Return the (X, Y) coordinate for the center point of the cell that contains the specified text.  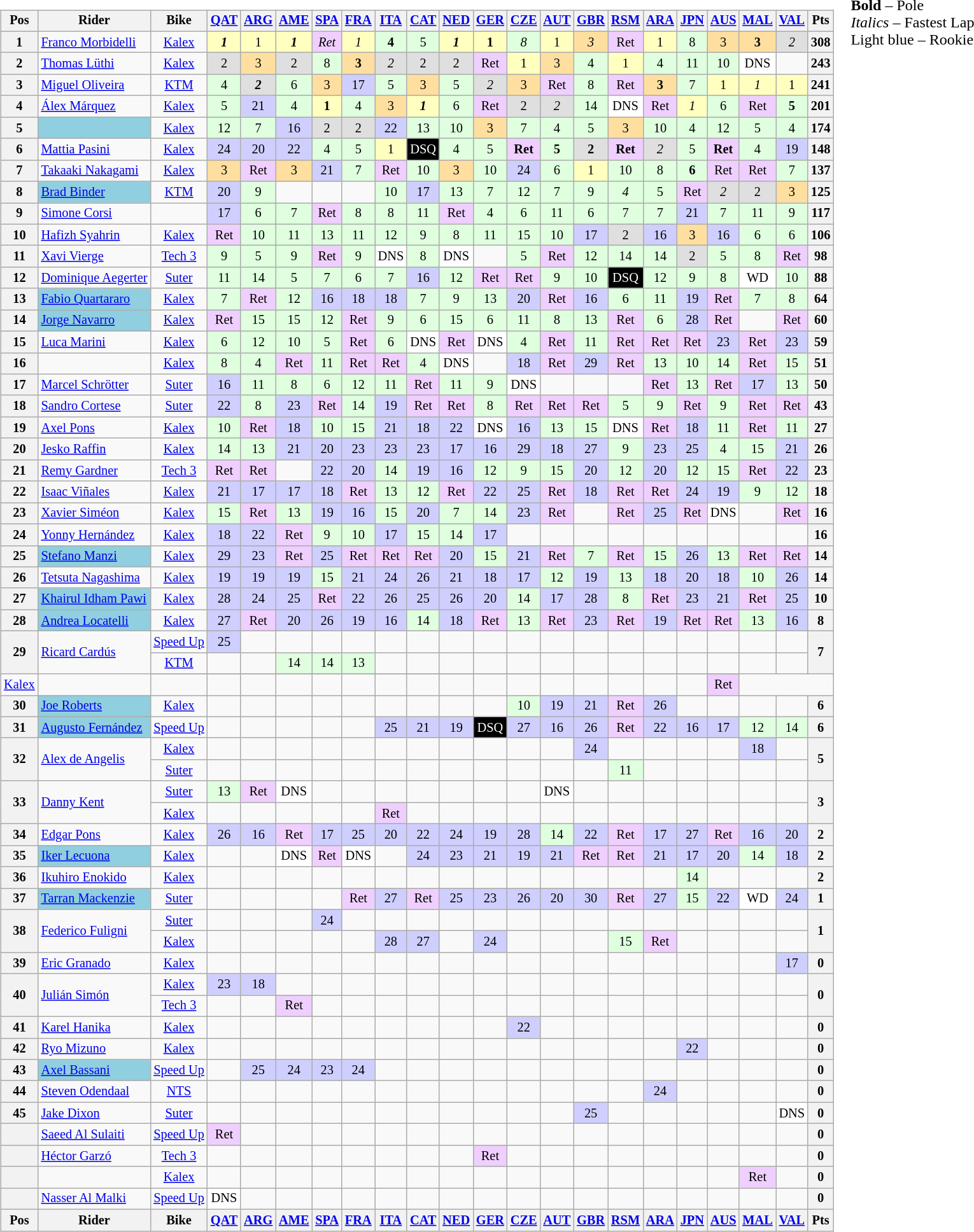
Xavier Siméon (94, 514)
36 (19, 878)
98 (821, 256)
Edgar Pons (94, 835)
39 (19, 963)
Miguel Oliveira (94, 85)
Álex Márquez (94, 106)
Ricard Cardús (94, 653)
37 (19, 899)
41 (19, 1027)
125 (821, 192)
33 (19, 802)
174 (821, 128)
51 (821, 363)
Federico Fuligni (94, 930)
NTS (179, 1091)
Julián Simón (94, 995)
Iker Lecuona (94, 856)
Danny Kent (94, 802)
Eric Granado (94, 963)
Jake Dixon (94, 1113)
308 (821, 42)
Héctor Garzó (94, 1156)
Remy Gardner (94, 470)
117 (821, 214)
Saeed Al Sulaiti (94, 1135)
Ikuhiro Enokido (94, 878)
Marcel Schrötter (94, 385)
Steven Odendaal (94, 1091)
Hafizh Syahrin (94, 235)
44 (19, 1091)
Franco Morbidelli (94, 42)
32 (19, 760)
50 (821, 385)
Dominique Aegerter (94, 278)
Simone Corsi (94, 214)
Fabio Quartararo (94, 299)
31 (19, 727)
Tetsuta Nagashima (94, 578)
Axel Bassani (94, 1070)
Karel Hanika (94, 1027)
Ryo Mizuno (94, 1049)
Joe Roberts (94, 706)
241 (821, 85)
Stefano Manzi (94, 556)
Thomas Lüthi (94, 64)
Alex de Angelis (94, 760)
45 (19, 1113)
Brad Binder (94, 192)
Isaac Viñales (94, 492)
Andrea Locatelli (94, 620)
35 (19, 856)
59 (821, 342)
Nasser Al Malki (94, 1199)
Xavi Vierge (94, 256)
Jesko Raffin (94, 449)
106 (821, 235)
Luca Marini (94, 342)
Yonny Hernández (94, 535)
Jorge Navarro (94, 321)
Axel Pons (94, 428)
Augusto Fernández (94, 727)
148 (821, 150)
201 (821, 106)
34 (19, 835)
88 (821, 278)
Takaaki Nakagami (94, 171)
60 (821, 321)
64 (821, 299)
243 (821, 64)
38 (19, 930)
Khairul Idham Pawi (94, 599)
Mattia Pasini (94, 150)
Tarran Mackenzie (94, 899)
137 (821, 171)
42 (19, 1049)
Sandro Cortese (94, 406)
40 (19, 995)
